For the text-containing cell, return its midpoint in [X, Y] coordinate format. 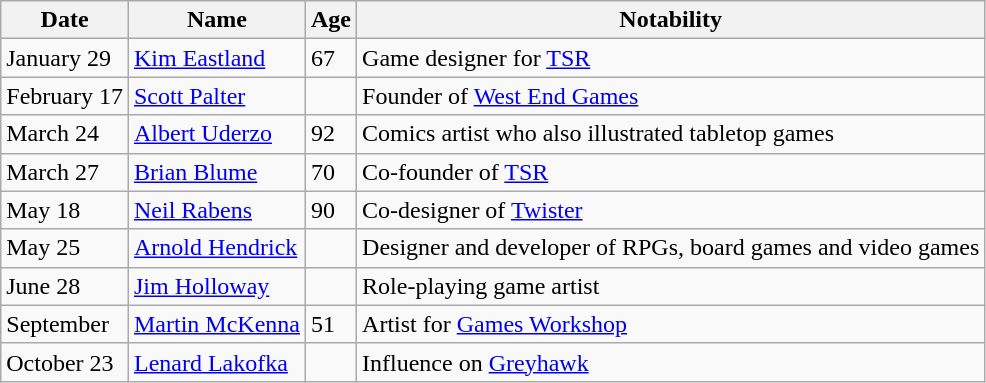
Game designer for TSR [671, 58]
Artist for Games Workshop [671, 324]
October 23 [65, 362]
Notability [671, 20]
February 17 [65, 96]
Founder of West End Games [671, 96]
March 27 [65, 172]
70 [330, 172]
June 28 [65, 286]
92 [330, 134]
Kim Eastland [216, 58]
January 29 [65, 58]
Lenard Lakofka [216, 362]
Jim Holloway [216, 286]
Designer and developer of RPGs, board games and video games [671, 248]
51 [330, 324]
September [65, 324]
Neil Rabens [216, 210]
Comics artist who also illustrated tabletop games [671, 134]
Brian Blume [216, 172]
Arnold Hendrick [216, 248]
Influence on Greyhawk [671, 362]
Name [216, 20]
May 18 [65, 210]
Role-playing game artist [671, 286]
67 [330, 58]
Albert Uderzo [216, 134]
Martin McKenna [216, 324]
May 25 [65, 248]
March 24 [65, 134]
90 [330, 210]
Co-founder of TSR [671, 172]
Scott Palter [216, 96]
Date [65, 20]
Co-designer of Twister [671, 210]
Age [330, 20]
